Find where the given text appears and provide that cell's center as (x, y) coordinate. 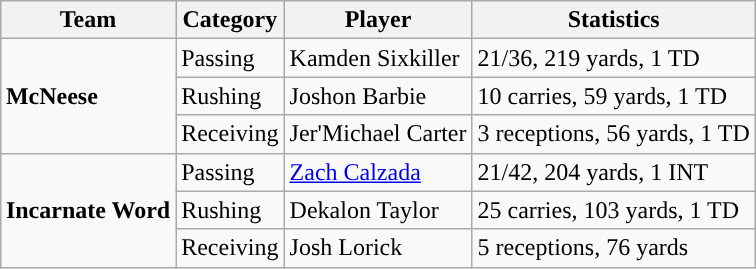
Zach Calzada (378, 172)
Josh Lorick (378, 248)
5 receptions, 76 yards (614, 248)
Dekalon Taylor (378, 210)
Kamden Sixkiller (378, 58)
10 carries, 59 yards, 1 TD (614, 96)
Team (88, 20)
McNeese (88, 96)
21/36, 219 yards, 1 TD (614, 58)
3 receptions, 56 yards, 1 TD (614, 134)
Joshon Barbie (378, 96)
Jer'Michael Carter (378, 134)
21/42, 204 yards, 1 INT (614, 172)
Player (378, 20)
25 carries, 103 yards, 1 TD (614, 210)
Category (230, 20)
Incarnate Word (88, 210)
Statistics (614, 20)
